Return the [x, y] coordinate for the center point of the cell that contains the specified text.  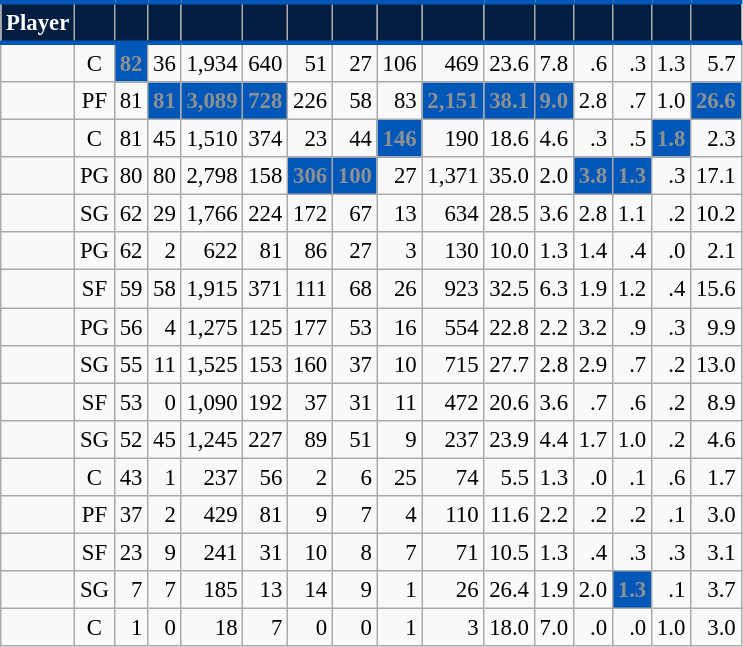
10.0 [509, 251]
2,798 [212, 176]
130 [453, 251]
640 [266, 62]
23.9 [509, 439]
.9 [632, 327]
3.7 [716, 590]
3.1 [716, 552]
227 [266, 439]
.5 [632, 139]
1,915 [212, 289]
1,766 [212, 214]
177 [310, 327]
226 [310, 101]
728 [266, 101]
5.5 [509, 477]
68 [354, 289]
26.4 [509, 590]
82 [130, 62]
18.0 [509, 627]
100 [354, 176]
472 [453, 402]
15.6 [716, 289]
158 [266, 176]
622 [212, 251]
3.2 [592, 327]
11.6 [509, 515]
25 [400, 477]
7.8 [554, 62]
554 [453, 327]
1,934 [212, 62]
429 [212, 515]
1,090 [212, 402]
55 [130, 364]
1.2 [632, 289]
13.0 [716, 364]
469 [453, 62]
83 [400, 101]
43 [130, 477]
8 [354, 552]
1.4 [592, 251]
1,275 [212, 327]
9.0 [554, 101]
172 [310, 214]
153 [266, 364]
18.6 [509, 139]
Player [38, 22]
110 [453, 515]
923 [453, 289]
715 [453, 364]
1.8 [672, 139]
26.6 [716, 101]
6.3 [554, 289]
22.8 [509, 327]
185 [212, 590]
35.0 [509, 176]
36 [164, 62]
374 [266, 139]
27.7 [509, 364]
59 [130, 289]
2.3 [716, 139]
5.7 [716, 62]
38.1 [509, 101]
29 [164, 214]
1,525 [212, 364]
6 [354, 477]
20.6 [509, 402]
111 [310, 289]
44 [354, 139]
160 [310, 364]
14 [310, 590]
17.1 [716, 176]
1,510 [212, 139]
86 [310, 251]
7.0 [554, 627]
71 [453, 552]
224 [266, 214]
4.4 [554, 439]
8.9 [716, 402]
306 [310, 176]
67 [354, 214]
89 [310, 439]
2.1 [716, 251]
52 [130, 439]
10.5 [509, 552]
1,245 [212, 439]
1.1 [632, 214]
2.9 [592, 364]
23.6 [509, 62]
241 [212, 552]
1,371 [453, 176]
192 [266, 402]
74 [453, 477]
32.5 [509, 289]
16 [400, 327]
125 [266, 327]
190 [453, 139]
10.2 [716, 214]
28.5 [509, 214]
18 [212, 627]
3.8 [592, 176]
9.9 [716, 327]
634 [453, 214]
106 [400, 62]
371 [266, 289]
3,089 [212, 101]
2,151 [453, 101]
146 [400, 139]
